Determine the (X, Y) coordinate at the center of the cell enclosing the given text.  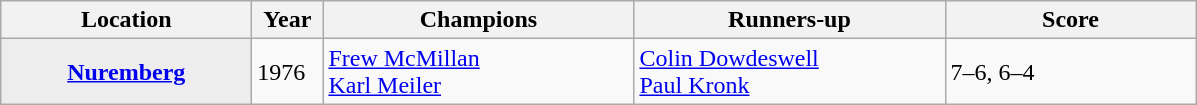
7–6, 6–4 (1070, 72)
Nuremberg (126, 72)
Colin Dowdeswell Paul Kronk (790, 72)
Frew McMillan Karl Meiler (478, 72)
Champions (478, 20)
Runners-up (790, 20)
Score (1070, 20)
Location (126, 20)
Year (288, 20)
1976 (288, 72)
